Provide the (X, Y) coordinate of the cell's center where the given text is located.  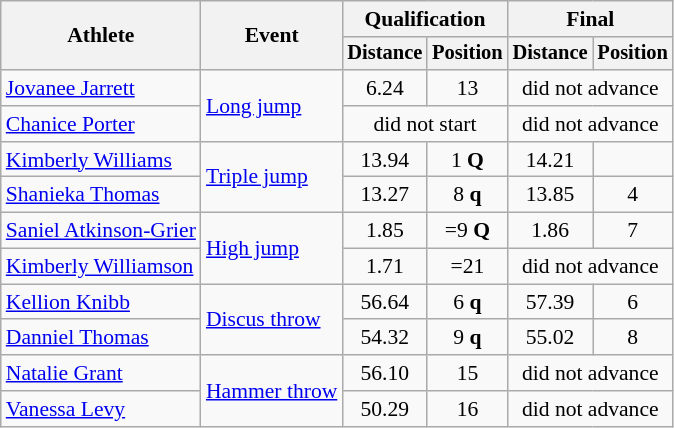
Qualification (424, 19)
50.29 (384, 409)
Event (272, 36)
6.24 (384, 88)
Shanieka Thomas (101, 195)
Athlete (101, 36)
6 (632, 302)
13.27 (384, 195)
1.86 (550, 231)
Triple jump (272, 178)
13.85 (550, 195)
9 q (467, 338)
1.71 (384, 267)
14.21 (550, 160)
1 Q (467, 160)
Long jump (272, 106)
Saniel Atkinson-Grier (101, 231)
8 (632, 338)
Danniel Thomas (101, 338)
13 (467, 88)
1.85 (384, 231)
56.64 (384, 302)
13.94 (384, 160)
56.10 (384, 373)
57.39 (550, 302)
55.02 (550, 338)
16 (467, 409)
15 (467, 373)
High jump (272, 248)
=21 (467, 267)
did not start (424, 124)
=9 Q (467, 231)
Final (590, 19)
8 q (467, 195)
Kimberly Williamson (101, 267)
4 (632, 195)
Kimberly Williams (101, 160)
Kellion Knibb (101, 302)
54.32 (384, 338)
Vanessa Levy (101, 409)
7 (632, 231)
Discus throw (272, 320)
Hammer throw (272, 390)
Jovanee Jarrett (101, 88)
6 q (467, 302)
Natalie Grant (101, 373)
Chanice Porter (101, 124)
